Return the (X, Y) coordinate for the center point of the cell that contains the specified text.  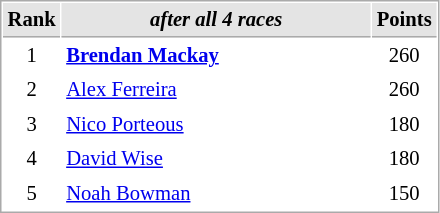
5 (32, 194)
Nico Porteous (216, 124)
2 (32, 90)
after all 4 races (216, 20)
Brendan Mackay (216, 56)
4 (32, 158)
Alex Ferreira (216, 90)
3 (32, 124)
150 (404, 194)
Rank (32, 20)
1 (32, 56)
David Wise (216, 158)
Noah Bowman (216, 194)
Points (404, 20)
